Search for the cell housing the specified text and yield its (X, Y) center coordinate. 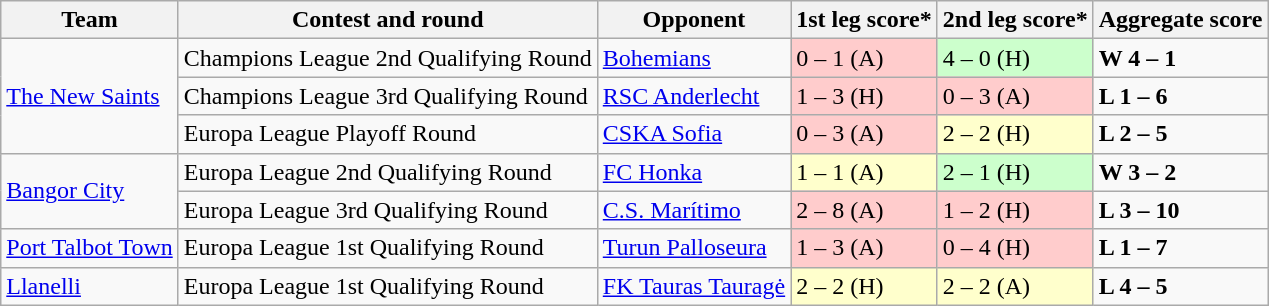
FK Tauras Tauragė (694, 286)
Europa League 2nd Qualifying Round (388, 172)
C.S. Marítimo (694, 210)
L 3 – 10 (1180, 210)
Opponent (694, 20)
2nd leg score* (1015, 20)
1 – 2 (H) (1015, 210)
Bangor City (90, 191)
Port Talbot Town (90, 248)
Champions League 3rd Qualifying Round (388, 96)
0 – 4 (H) (1015, 248)
Turun Palloseura (694, 248)
Europa League 3rd Qualifying Round (388, 210)
2 – 8 (A) (864, 210)
1 – 3 (H) (864, 96)
2 – 2 (A) (1015, 286)
Aggregate score (1180, 20)
Europa League Playoff Round (388, 134)
L 1 – 7 (1180, 248)
Champions League 2nd Qualifying Round (388, 58)
Llanelli (90, 286)
Bohemians (694, 58)
CSKA Sofia (694, 134)
4 – 0 (H) (1015, 58)
1 – 1 (A) (864, 172)
L 2 – 5 (1180, 134)
RSC Anderlecht (694, 96)
The New Saints (90, 96)
0 – 1 (A) (864, 58)
W 3 – 2 (1180, 172)
2 – 1 (H) (1015, 172)
FC Honka (694, 172)
L 1 – 6 (1180, 96)
1 – 3 (A) (864, 248)
Team (90, 20)
1st leg score* (864, 20)
L 4 – 5 (1180, 286)
Contest and round (388, 20)
W 4 – 1 (1180, 58)
